Identify which cell holds the provided text, then report its [X, Y] central coordinate. 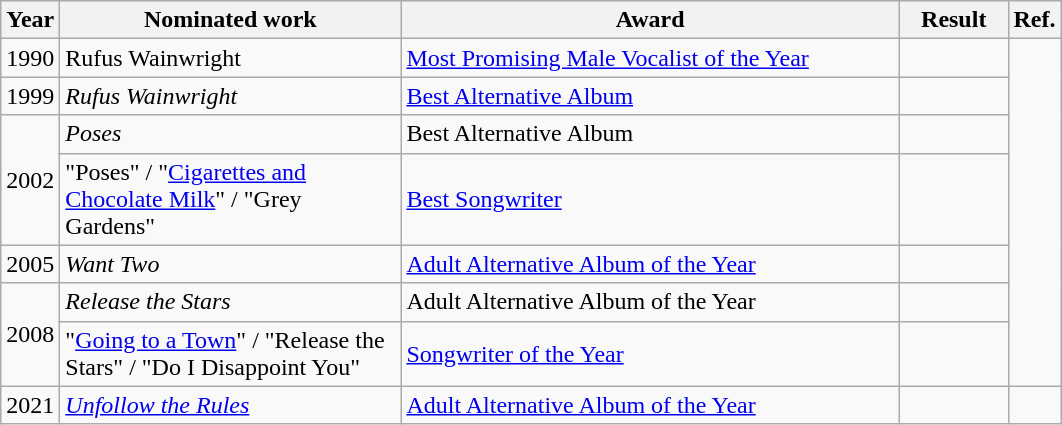
2005 [30, 264]
2008 [30, 334]
Unfollow the Rules [230, 405]
Year [30, 20]
"Poses" / "Cigarettes and Chocolate Milk" / "Grey Gardens" [230, 199]
1990 [30, 58]
Release the Stars [230, 302]
Songwriter of the Year [650, 354]
Result [954, 20]
Best Songwriter [650, 199]
1999 [30, 96]
2021 [30, 405]
Poses [230, 134]
"Going to a Town" / "Release the Stars" / "Do I Disappoint You" [230, 354]
Award [650, 20]
2002 [30, 180]
Most Promising Male Vocalist of the Year [650, 58]
Nominated work [230, 20]
Want Two [230, 264]
Ref. [1034, 20]
